Extract the [X, Y] coordinate from the center of the cell holding the provided text.  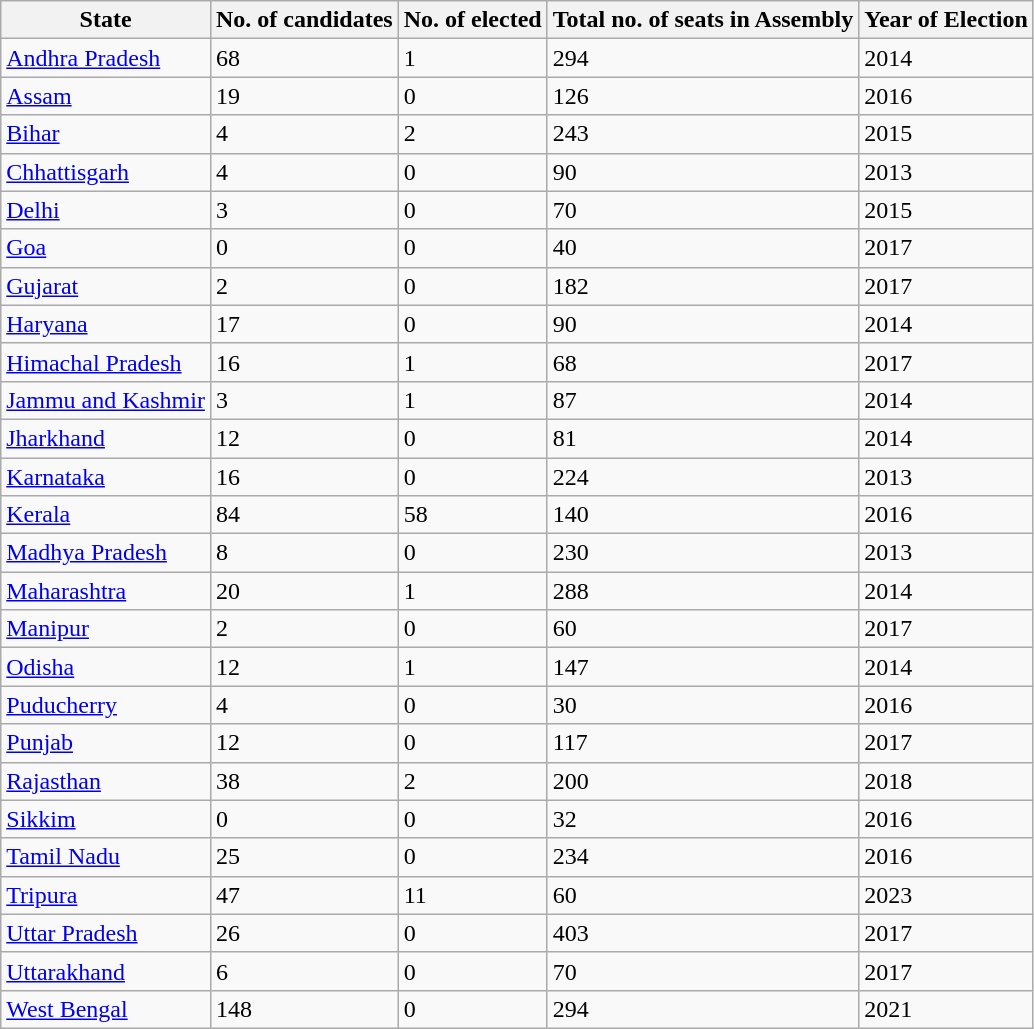
8 [304, 553]
Rajasthan [106, 781]
Total no. of seats in Assembly [703, 20]
140 [703, 515]
Delhi [106, 210]
Sikkim [106, 819]
87 [703, 400]
182 [703, 286]
Chhattisgarh [106, 172]
148 [304, 1009]
Tripura [106, 895]
Manipur [106, 629]
126 [703, 96]
25 [304, 857]
Kerala [106, 515]
Assam [106, 96]
47 [304, 895]
243 [703, 134]
Tamil Nadu [106, 857]
Punjab [106, 743]
230 [703, 553]
40 [703, 248]
Uttar Pradesh [106, 933]
32 [703, 819]
Bihar [106, 134]
200 [703, 781]
Goa [106, 248]
147 [703, 667]
Year of Election [946, 20]
Andhra Pradesh [106, 58]
19 [304, 96]
117 [703, 743]
2023 [946, 895]
Jharkhand [106, 438]
No. of elected [472, 20]
288 [703, 591]
30 [703, 705]
17 [304, 324]
2018 [946, 781]
Himachal Pradesh [106, 362]
Puducherry [106, 705]
403 [703, 933]
Madhya Pradesh [106, 553]
State [106, 20]
Haryana [106, 324]
West Bengal [106, 1009]
38 [304, 781]
Maharashtra [106, 591]
11 [472, 895]
224 [703, 477]
Odisha [106, 667]
Jammu and Kashmir [106, 400]
2021 [946, 1009]
81 [703, 438]
No. of candidates [304, 20]
26 [304, 933]
Gujarat [106, 286]
58 [472, 515]
234 [703, 857]
84 [304, 515]
Karnataka [106, 477]
6 [304, 971]
20 [304, 591]
Uttarakhand [106, 971]
